For the text-containing cell, return its midpoint in [X, Y] coordinate format. 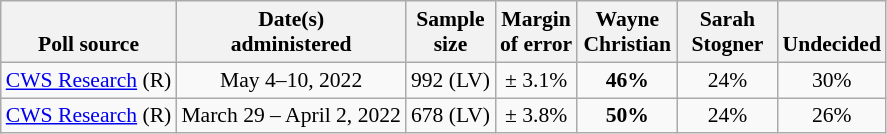
Date(s)administered [291, 32]
Undecided [831, 32]
March 29 – April 2, 2022 [291, 116]
Samplesize [450, 32]
SarahStogner [727, 32]
46% [627, 80]
± 3.1% [536, 80]
678 (LV) [450, 116]
Poll source [89, 32]
30% [831, 80]
± 3.8% [536, 116]
50% [627, 116]
992 (LV) [450, 80]
WayneChristian [627, 32]
Marginof error [536, 32]
26% [831, 116]
May 4–10, 2022 [291, 80]
